Detect which cell encompasses the target text, then output its [x, y] center coordinate. 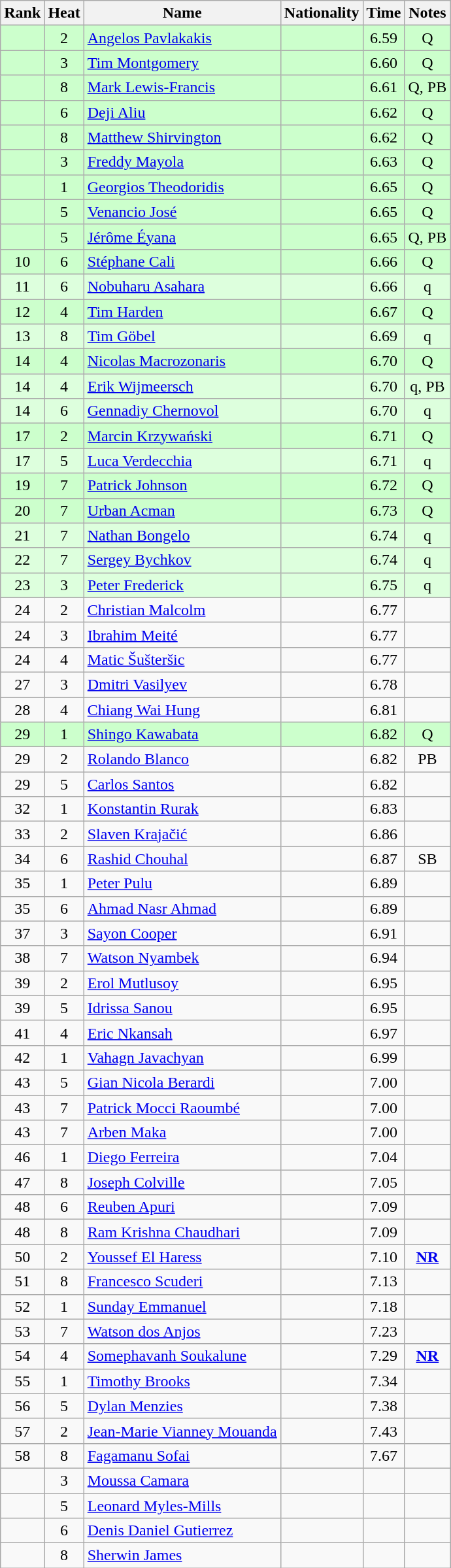
7.43 [384, 1431]
Somephavanh Soukalune [182, 1356]
58 [22, 1456]
13 [22, 337]
Joseph Colville [182, 1182]
6.81 [384, 709]
Vahagn Javachyan [182, 1058]
6.75 [384, 585]
22 [22, 560]
6.83 [384, 809]
11 [22, 286]
Stéphane Cali [182, 261]
7.29 [384, 1356]
Erol Mutlusoy [182, 983]
SB [427, 859]
Timothy Brooks [182, 1381]
Name [182, 13]
Notes [427, 13]
Nicolas Macrozonaris [182, 361]
Diego Ferreira [182, 1158]
46 [22, 1158]
7.67 [384, 1456]
51 [22, 1282]
47 [22, 1182]
Marcin Krzywański [182, 436]
6.87 [384, 859]
Peter Frederick [182, 585]
Moussa Camara [182, 1480]
Nationality [322, 13]
Arben Maka [182, 1133]
6.61 [384, 88]
Watson Nyambek [182, 958]
Sergey Bychkov [182, 560]
Slaven Krajačić [182, 834]
Dmitri Vasilyev [182, 684]
Youssef El Haress [182, 1257]
34 [22, 859]
Eric Nkansah [182, 1033]
7.05 [384, 1182]
6.86 [384, 834]
6.97 [384, 1033]
Chiang Wai Hung [182, 709]
6.91 [384, 933]
7.04 [384, 1158]
7.38 [384, 1406]
50 [22, 1257]
Ibrahim Meité [182, 635]
41 [22, 1033]
6.63 [384, 162]
53 [22, 1331]
Luca Verdecchia [182, 461]
28 [22, 709]
20 [22, 510]
52 [22, 1307]
Tim Göbel [182, 337]
Rolando Blanco [182, 759]
Watson dos Anjos [182, 1331]
Matthew Shirvington [182, 137]
Angelos Pavlakakis [182, 38]
6.99 [384, 1058]
Peter Pulu [182, 884]
37 [22, 933]
Dylan Menzies [182, 1406]
6.78 [384, 684]
Urban Acman [182, 510]
Mark Lewis-Francis [182, 88]
42 [22, 1058]
Sherwin James [182, 1556]
Rashid Chouhal [182, 859]
10 [22, 261]
6.67 [384, 312]
6.73 [384, 510]
6.60 [384, 63]
q, PB [427, 386]
Denis Daniel Gutierrez [182, 1531]
Rank [22, 13]
Time [384, 13]
Ram Krishna Chaudhari [182, 1232]
Tim Harden [182, 312]
55 [22, 1381]
Sunday Emmanuel [182, 1307]
Nathan Bongelo [182, 535]
Shingo Kawabata [182, 735]
54 [22, 1356]
Venancio José [182, 212]
7.18 [384, 1307]
7.23 [384, 1331]
Freddy Mayola [182, 162]
Jean-Marie Vianney Mouanda [182, 1431]
12 [22, 312]
56 [22, 1406]
Patrick Mocci Raoumbé [182, 1108]
Christian Malcolm [182, 610]
Fagamanu Sofai [182, 1456]
Sayon Cooper [182, 933]
Ahmad Nasr Ahmad [182, 909]
7.10 [384, 1257]
7.13 [384, 1282]
Gennadiy Chernovol [182, 411]
21 [22, 535]
Deji Aliu [182, 112]
Konstantin Rurak [182, 809]
27 [22, 684]
6.72 [384, 486]
Heat [64, 13]
6.69 [384, 337]
Carlos Santos [182, 784]
19 [22, 486]
Jérôme Éyana [182, 237]
38 [22, 958]
PB [427, 759]
Matic Šušteršic [182, 659]
Leonard Myles-Mills [182, 1505]
Nobuharu Asahara [182, 286]
Idrissa Sanou [182, 1008]
7.34 [384, 1381]
23 [22, 585]
Patrick Johnson [182, 486]
Gian Nicola Berardi [182, 1082]
32 [22, 809]
33 [22, 834]
57 [22, 1431]
Reuben Apuri [182, 1207]
Tim Montgomery [182, 63]
6.94 [384, 958]
Georgios Theodoridis [182, 187]
6.59 [384, 38]
Francesco Scuderi [182, 1282]
Erik Wijmeersch [182, 386]
